From the cell containing the given text, extract its center point as (x, y) coordinate. 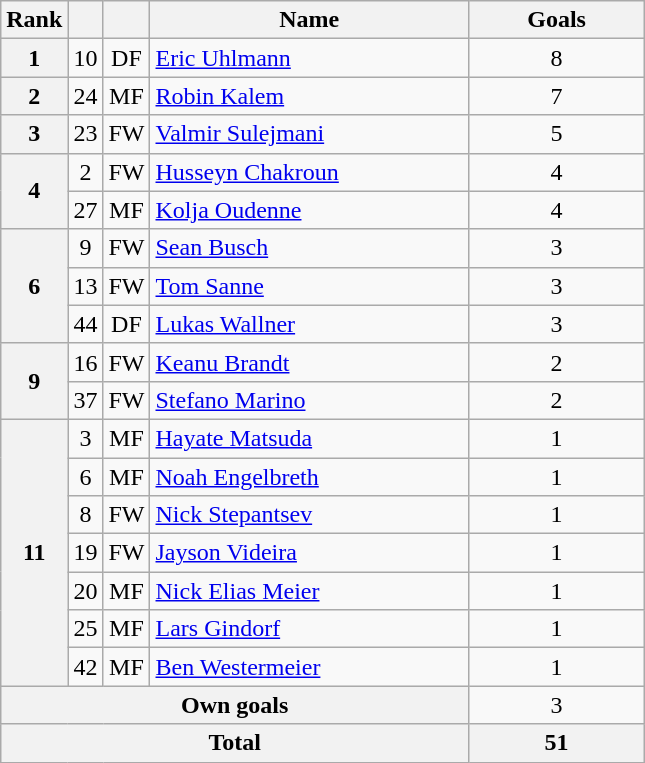
Noah Engelbreth (310, 477)
Total (235, 743)
25 (86, 629)
24 (86, 96)
Rank (34, 20)
5 (557, 134)
42 (86, 667)
Lukas Wallner (310, 324)
Ben Westermeier (310, 667)
20 (86, 591)
Tom Sanne (310, 286)
Eric Uhlmann (310, 58)
Name (310, 20)
Keanu Brandt (310, 362)
23 (86, 134)
37 (86, 400)
13 (86, 286)
19 (86, 553)
Hayate Matsuda (310, 438)
51 (557, 743)
Husseyn Chakroun (310, 172)
Jayson Videira (310, 553)
Kolja Oudenne (310, 210)
Goals (557, 20)
10 (86, 58)
Stefano Marino (310, 400)
Robin Kalem (310, 96)
Lars Gindorf (310, 629)
Valmir Sulejmani (310, 134)
Nick Stepantsev (310, 515)
16 (86, 362)
7 (557, 96)
Nick Elias Meier (310, 591)
Sean Busch (310, 248)
44 (86, 324)
27 (86, 210)
Own goals (235, 705)
11 (34, 552)
